Pinpoint the cell where the given text exists, returning its [X, Y] midpoint coordinate. 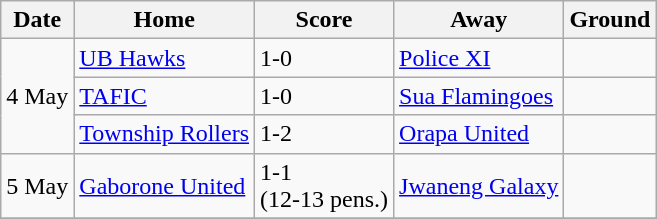
Sua Flamingoes [479, 96]
1-1(12-13 pens.) [324, 186]
1-2 [324, 134]
Ground [610, 20]
4 May [38, 96]
UB Hawks [164, 58]
TAFIC [164, 96]
5 May [38, 186]
Score [324, 20]
Home [164, 20]
Date [38, 20]
Orapa United [479, 134]
Police XI [479, 58]
Away [479, 20]
Jwaneng Galaxy [479, 186]
Township Rollers [164, 134]
Gaborone United [164, 186]
